Extract the (x, y) coordinate from the center of the cell holding the provided text.  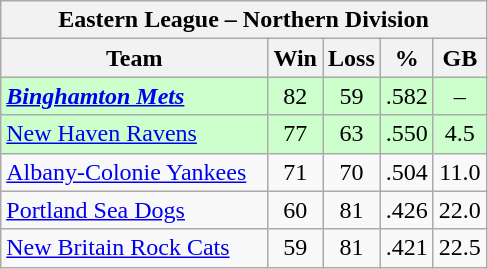
.504 (406, 172)
82 (296, 96)
Win (296, 58)
% (406, 58)
New Haven Ravens (134, 134)
.426 (406, 210)
.550 (406, 134)
71 (296, 172)
Portland Sea Dogs (134, 210)
Albany-Colonie Yankees (134, 172)
Eastern League – Northern Division (244, 20)
Binghamton Mets (134, 96)
63 (351, 134)
22.5 (460, 248)
.582 (406, 96)
77 (296, 134)
22.0 (460, 210)
– (460, 96)
Team (134, 58)
60 (296, 210)
New Britain Rock Cats (134, 248)
4.5 (460, 134)
Loss (351, 58)
70 (351, 172)
.421 (406, 248)
GB (460, 58)
11.0 (460, 172)
